Determine the [x, y] coordinate at the center of the cell enclosing the given text.  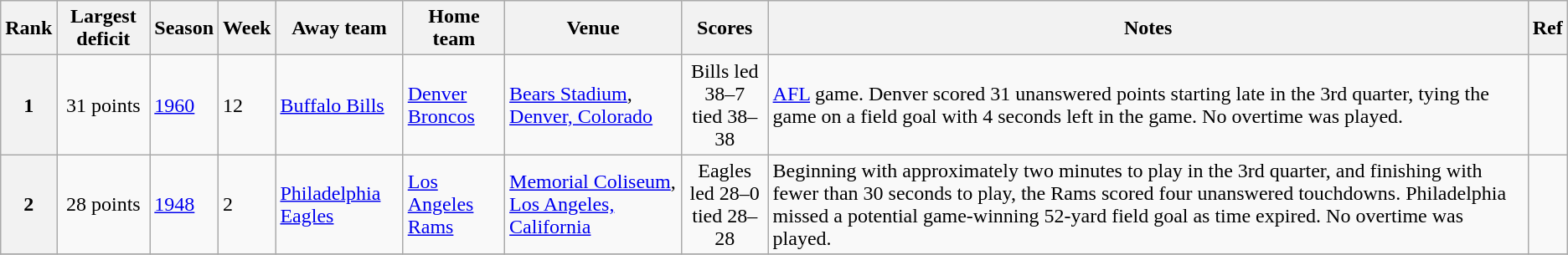
1948 [184, 204]
Denver Broncos [454, 105]
Buffalo Bills [339, 105]
Away team [339, 28]
Bears Stadium, Denver, Colorado [593, 105]
Philadelphia Eagles [339, 204]
28 points [104, 204]
Rank [28, 28]
31 points [104, 105]
Scores [725, 28]
1960 [184, 105]
Eagles led 28–0tied 28–28 [725, 204]
Largest deficit [104, 28]
Bills led 38–7tied 38–38 [725, 105]
Memorial Coliseum, Los Angeles, California [593, 204]
12 [247, 105]
1 [28, 105]
Ref [1548, 28]
Los Angeles Rams [454, 204]
Home team [454, 28]
Venue [593, 28]
Week [247, 28]
Notes [1148, 28]
Season [184, 28]
